Provide the [x, y] coordinate of the cell's center where the given text is located.  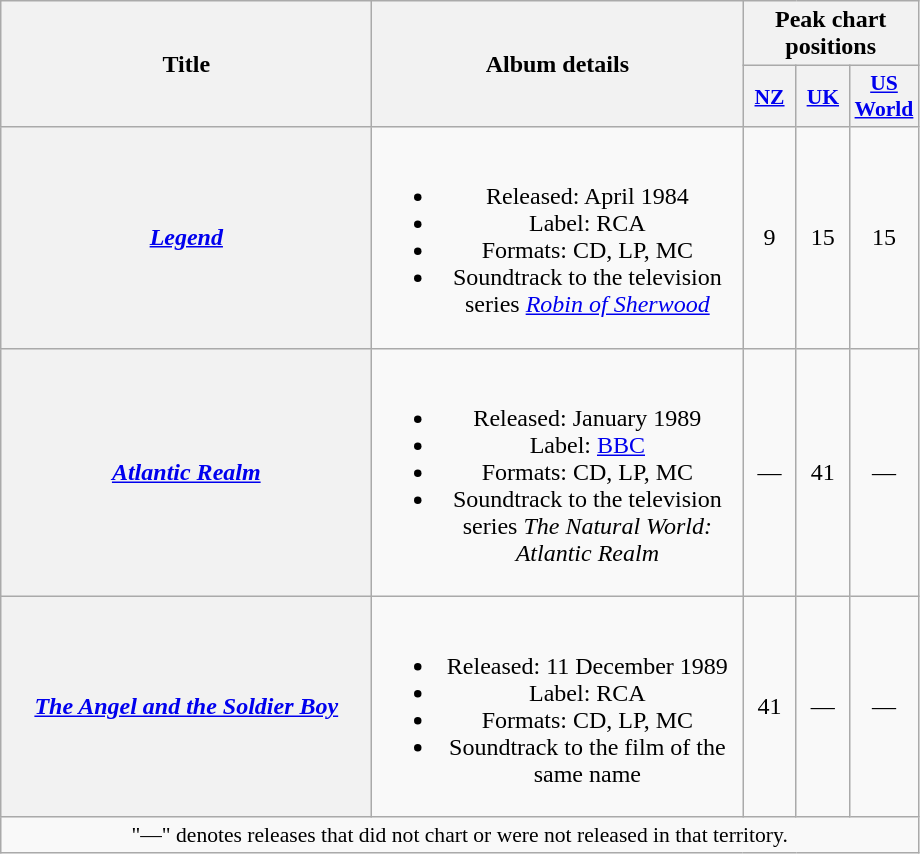
UK [822, 96]
NZ [770, 96]
Album details [558, 64]
Atlantic Realm [186, 472]
US World [884, 96]
"—" denotes releases that did not chart or were not released in that territory. [460, 835]
9 [770, 238]
Released: 11 December 1989Label: RCAFormats: CD, LP, MCSoundtrack to the film of the same name [558, 706]
The Angel and the Soldier Boy [186, 706]
Peak chart positions [831, 34]
Released: April 1984Label: RCAFormats: CD, LP, MCSoundtrack to the television series Robin of Sherwood [558, 238]
Title [186, 64]
Legend [186, 238]
Released: January 1989Label: BBCFormats: CD, LP, MCSoundtrack to the television series The Natural World: Atlantic Realm [558, 472]
